Output the [x, y] coordinate of the center of the cell containing the given text.  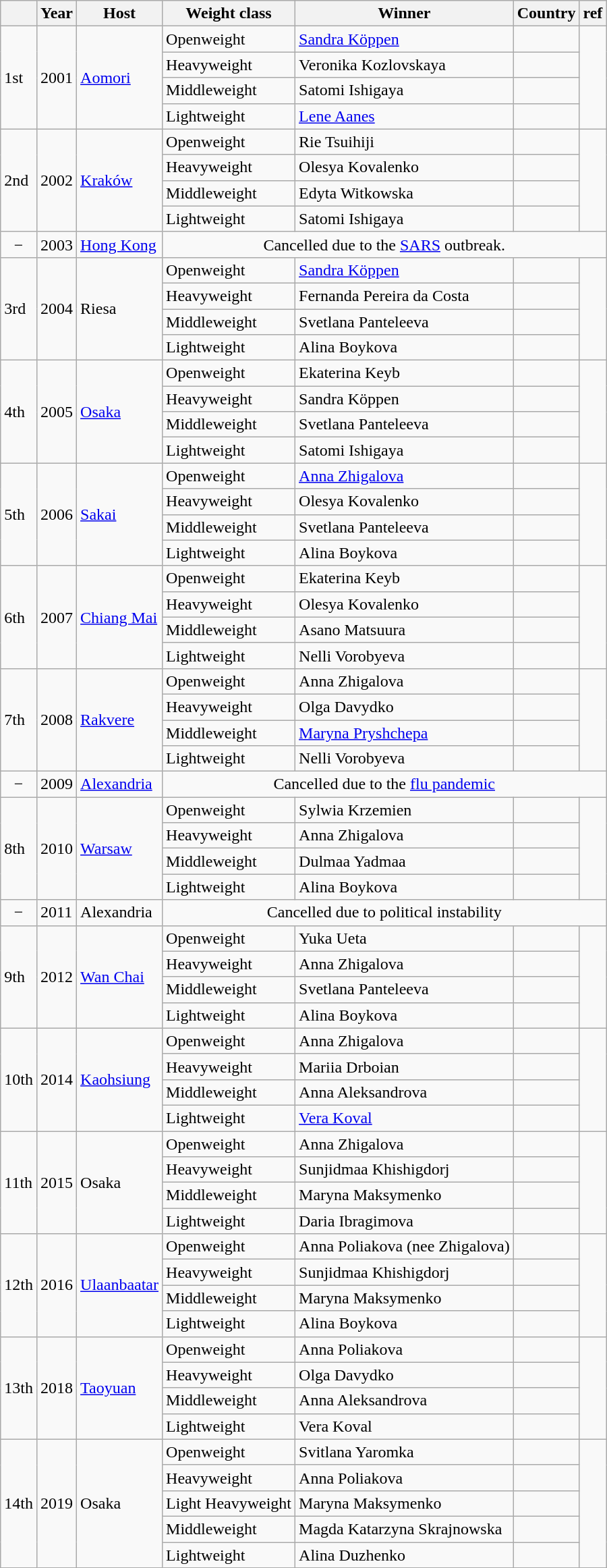
2003 [57, 244]
Riesa [120, 308]
Yuka Ueta [405, 938]
2011 [57, 913]
Hong Kong [120, 244]
Fernanda Pereira da Costa [405, 296]
13th [19, 1388]
Dulmaa Yadmaa [405, 861]
10th [19, 1079]
Anna Poliakova (nee Zhigalova) [405, 1247]
Weight class [229, 13]
Warsaw [120, 848]
Host [120, 13]
ref [593, 13]
2006 [57, 514]
Ulaanbaatar [120, 1285]
11th [19, 1183]
4th [19, 412]
2007 [57, 617]
Sakai [120, 514]
6th [19, 617]
Maryna Pryshchepa [405, 732]
Veronika Kozlovskaya [405, 65]
Magda Katarzyna Skrajnowska [405, 1529]
2002 [57, 180]
2010 [57, 848]
Taoyuan [120, 1388]
7th [19, 720]
Wan Chai [120, 977]
12th [19, 1285]
Daria Ibragimova [405, 1221]
Cancelled due to political instability [384, 913]
Lene Aanes [405, 116]
Cancelled due to the flu pandemic [384, 784]
2001 [57, 78]
Sylwia Krzemien [405, 810]
2018 [57, 1388]
2009 [57, 784]
3rd [19, 308]
Mariia Drboian [405, 1066]
9th [19, 977]
2008 [57, 720]
8th [19, 848]
14th [19, 1503]
2005 [57, 412]
Cancelled due to the SARS outbreak. [384, 244]
5th [19, 514]
Aomori [120, 78]
Asano Matsuura [405, 630]
2012 [57, 977]
2015 [57, 1183]
Kaohsiung [120, 1079]
2014 [57, 1079]
1st [19, 78]
Country [546, 13]
Edyta Witkowska [405, 193]
Chiang Mai [120, 617]
Svitlana Yaromka [405, 1452]
2nd [19, 180]
2004 [57, 308]
Alina Duzhenko [405, 1555]
Rakvere [120, 720]
Light Heavyweight [229, 1503]
Winner [405, 13]
Rie Tsuihiji [405, 142]
2019 [57, 1503]
Kraków [120, 180]
2016 [57, 1285]
Year [57, 13]
